Return the (x, y) coordinate for the center point of the cell that contains the specified text.  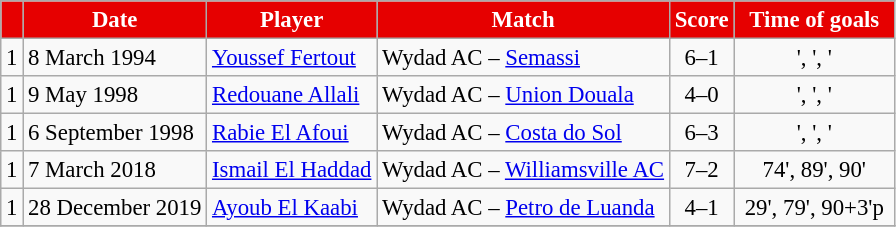
Player (292, 20)
74', 89', 90' (814, 170)
4–1 (702, 208)
6–3 (702, 133)
Rabie El Afoui (292, 133)
Score (702, 20)
8 March 1994 (115, 58)
6–1 (702, 58)
Wydad AC – Williamsville AC (524, 170)
Ismail El Haddad (292, 170)
Date (115, 20)
4–0 (702, 95)
Match (524, 20)
7–2 (702, 170)
28 December 2019 (115, 208)
Wydad AC – Costa do Sol (524, 133)
7 March 2018 (115, 170)
Ayoub El Kaabi (292, 208)
Wydad AC – Petro de Luanda (524, 208)
6 September 1998 (115, 133)
Youssef Fertout (292, 58)
Time of goals (814, 20)
9 May 1998 (115, 95)
29', 79', 90+3'p (814, 208)
Wydad AC – Semassi (524, 58)
Redouane Allali (292, 95)
Wydad AC – Union Douala (524, 95)
